From the cell containing the given text, extract its center point as [x, y] coordinate. 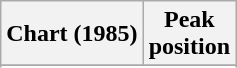
Chart (1985) [72, 34]
Peakposition [189, 34]
